For the text-containing cell, return its midpoint in (X, Y) coordinate format. 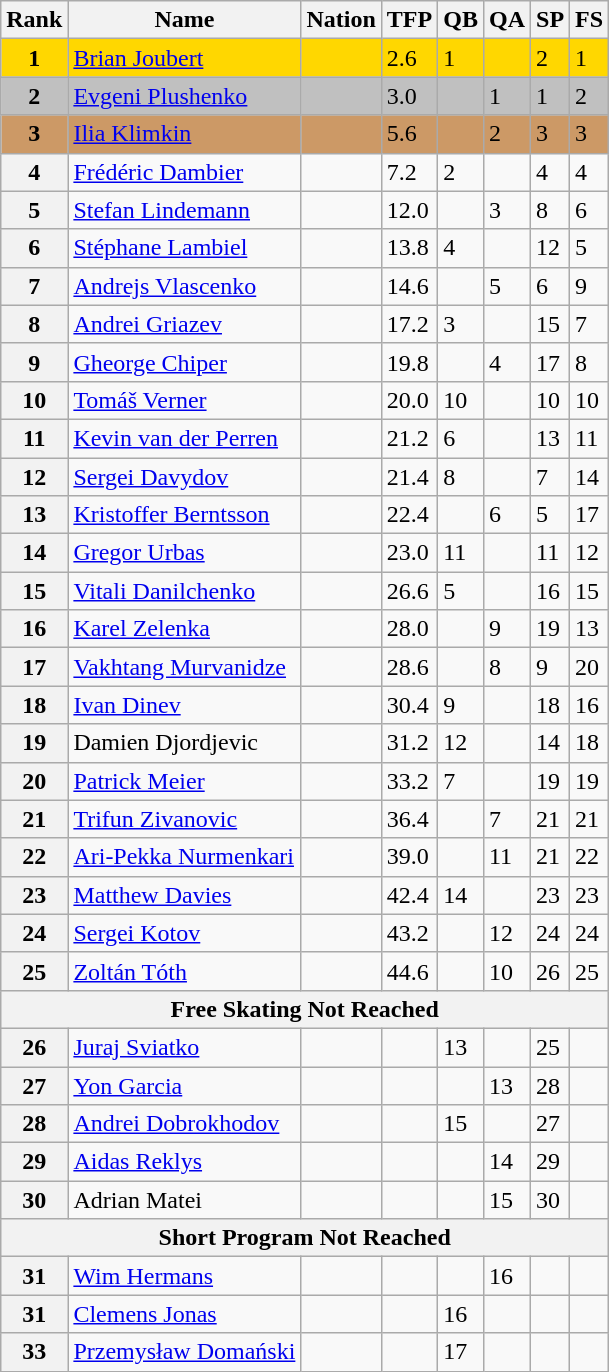
Przemysław Domański (184, 1352)
Stefan Lindemann (184, 210)
Patrick Meier (184, 781)
TFP (409, 20)
SP (550, 20)
QB (461, 20)
31.2 (409, 743)
Sergei Kotov (184, 933)
Clemens Jonas (184, 1314)
7.2 (409, 172)
2.6 (409, 58)
33.2 (409, 781)
Adrian Matei (184, 1200)
14.6 (409, 286)
Ilia Klimkin (184, 134)
5.6 (409, 134)
Karel Zelenka (184, 629)
21.2 (409, 438)
42.4 (409, 895)
Ari-Pekka Nurmenkari (184, 857)
QA (506, 20)
33 (34, 1352)
17.2 (409, 324)
39.0 (409, 857)
Name (184, 20)
Andrei Dobrokhodov (184, 1124)
Gregor Urbas (184, 553)
Vitali Danilchenko (184, 591)
Short Program Not Reached (305, 1238)
30.4 (409, 705)
19.8 (409, 362)
26.6 (409, 591)
Andrei Griazev (184, 324)
12.0 (409, 210)
Andrejs Vlascenko (184, 286)
Sergei Davydov (184, 477)
Juraj Sviatko (184, 1047)
28.0 (409, 629)
Gheorge Chiper (184, 362)
Ivan Dinev (184, 705)
Vakhtang Murvanidze (184, 667)
36.4 (409, 819)
44.6 (409, 971)
Stéphane Lambiel (184, 248)
Damien Djordjevic (184, 743)
Brian Joubert (184, 58)
23.0 (409, 553)
Wim Hermans (184, 1276)
22.4 (409, 515)
Kristoffer Berntsson (184, 515)
Yon Garcia (184, 1085)
Tomáš Verner (184, 400)
Matthew Davies (184, 895)
Frédéric Dambier (184, 172)
13.8 (409, 248)
Kevin van der Perren (184, 438)
28.6 (409, 667)
3.0 (409, 96)
FS (590, 20)
Aidas Reklys (184, 1162)
20.0 (409, 400)
Evgeni Plushenko (184, 96)
Rank (34, 20)
Trifun Zivanovic (184, 819)
Nation (341, 20)
21.4 (409, 477)
43.2 (409, 933)
Zoltán Tóth (184, 971)
Free Skating Not Reached (305, 1009)
